Determine the [X, Y] coordinate at the center of the cell enclosing the given text.  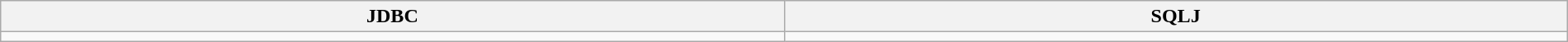
SQLJ [1176, 16]
JDBC [392, 16]
